Pinpoint the cell where the given text exists, returning its (X, Y) midpoint coordinate. 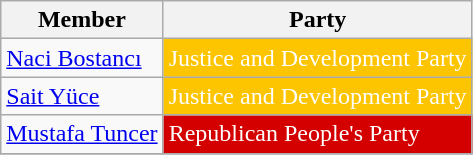
Sait Yüce (82, 96)
Republican People's Party (318, 134)
Member (82, 20)
Party (318, 20)
Naci Bostancı (82, 58)
Mustafa Tuncer (82, 134)
